Capture the cell that displays the provided text and extract its (X, Y) central coordinate. 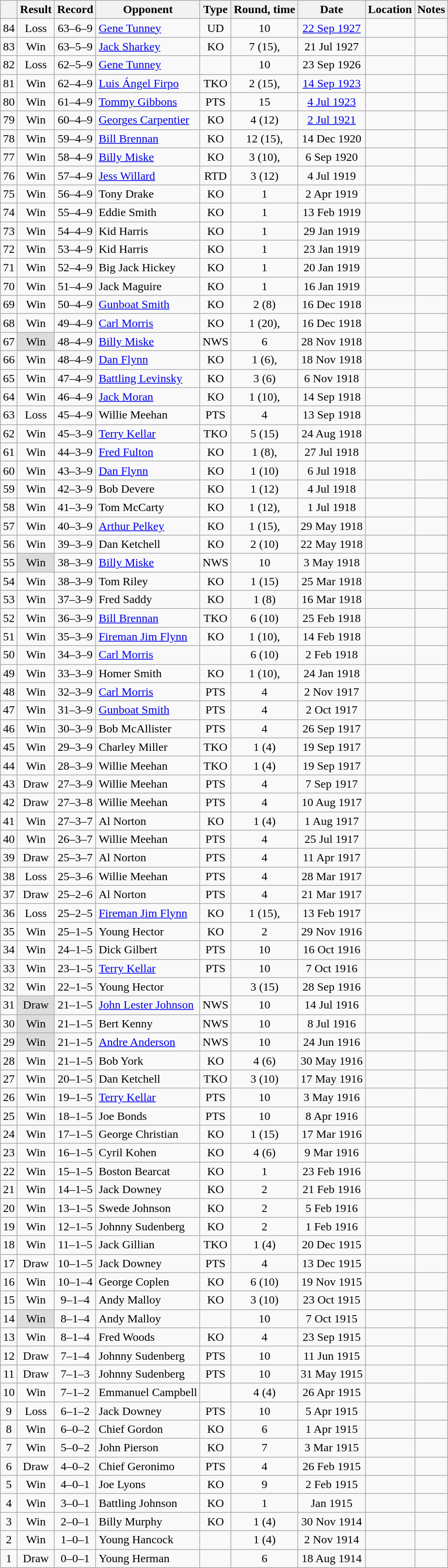
Opponent (148, 10)
4 (12) (265, 120)
15–1–5 (75, 1171)
56–4–9 (75, 194)
0–0–1 (75, 1558)
20–1–5 (75, 1079)
31–3–9 (75, 710)
56 (9, 544)
Bob York (148, 1060)
47–4–9 (75, 378)
23 Jan 1919 (332, 249)
12 (9, 1355)
63–5–9 (75, 47)
14 Feb 1918 (332, 637)
16 Jan 1919 (332, 286)
2 (15), (265, 83)
Boston Bearcat (148, 1171)
Tom McCarty (148, 507)
41 (9, 821)
5 (15) (265, 434)
Charley Miller (148, 747)
3 (9, 1521)
13 Feb 1917 (332, 913)
46 (9, 729)
33–3–9 (75, 673)
1 Feb 1916 (332, 1226)
11–1–5 (75, 1245)
13–1–5 (75, 1208)
35 (9, 931)
60 (9, 470)
Emmanuel Campbell (148, 1392)
Swede Johnson (148, 1208)
22 Sep 1927 (332, 28)
30 Nov 1914 (332, 1521)
21 Feb 1916 (332, 1190)
51–4–9 (75, 286)
Round, time (265, 10)
Homer Smith (148, 673)
10–1–4 (75, 1282)
7 Sep 1917 (332, 784)
23 Sep 1926 (332, 65)
7 (15), (265, 47)
14 Jul 1916 (332, 1005)
2–0–1 (75, 1521)
26 Apr 1915 (332, 1392)
82 (9, 65)
17 May 1916 (332, 1079)
14 (9, 1319)
2 Nov 1917 (332, 692)
42–3–9 (75, 489)
49–4–9 (75, 323)
2 (10) (265, 544)
11 (9, 1374)
2 Nov 1914 (332, 1540)
3 (10), (265, 157)
10–1–5 (75, 1263)
12 (15), (265, 139)
34–3–9 (75, 655)
4–0–2 (75, 1466)
Arthur Pelkey (148, 526)
63 (9, 415)
14 Dec 1920 (332, 139)
13 (9, 1337)
3 May 1918 (332, 563)
Young Herman (148, 1558)
60–4–9 (75, 120)
6 Jul 1918 (332, 470)
27–3–7 (75, 821)
Fred Saddy (148, 600)
51 (9, 637)
7–1–4 (75, 1355)
73 (9, 231)
Big Jack Hickey (148, 268)
40–3–9 (75, 526)
26–3–7 (75, 839)
32–3–9 (75, 692)
Tom Riley (148, 581)
14 Sep 1923 (332, 83)
23 Sep 1915 (332, 1337)
3 May 1916 (332, 1097)
37–3–9 (75, 600)
Tony Drake (148, 194)
66 (9, 360)
3 (12) (265, 175)
RTD (215, 175)
Record (75, 10)
41–3–9 (75, 507)
25 Jul 1917 (332, 839)
13 Feb 1919 (332, 212)
John Lester Johnson (148, 1005)
76 (9, 175)
48 (9, 692)
31 May 1915 (332, 1374)
5 Feb 1916 (332, 1208)
71 (9, 268)
81 (9, 83)
6 Nov 1918 (332, 378)
57–4–9 (75, 175)
1 (6), (265, 360)
Jack Moran (148, 397)
69 (9, 305)
1 Jul 1918 (332, 507)
25–1–5 (75, 931)
53 (9, 600)
54 (9, 581)
1 (20), (265, 323)
29 (9, 1042)
19 Nov 1915 (332, 1282)
49 (9, 673)
7–1–2 (75, 1392)
40 (9, 839)
58 (9, 507)
Young Hancock (148, 1540)
Tommy Gibbons (148, 102)
26 Sep 1917 (332, 729)
Chief Geronimo (148, 1466)
2 (8) (265, 305)
Type (215, 10)
1 (12) (265, 489)
Chief Gordon (148, 1429)
45–4–9 (75, 415)
16–1–5 (75, 1153)
8 (9, 1429)
43 (9, 784)
Date (332, 10)
78 (9, 139)
42 (9, 802)
Bert Kenny (148, 1024)
30 May 1916 (332, 1060)
5 Apr 1915 (332, 1411)
25–2–6 (75, 895)
Georges Carpentier (148, 120)
27–3–9 (75, 784)
62 (9, 434)
23–1–5 (75, 968)
6–0–2 (75, 1429)
64 (9, 397)
George Coplen (148, 1282)
21 (9, 1190)
29 Nov 1916 (332, 931)
1 Aug 1917 (332, 821)
50 (9, 655)
7 Oct 1915 (332, 1319)
52 (9, 618)
20 Dec 1915 (332, 1245)
5–0–2 (75, 1448)
68 (9, 323)
Battling Levinsky (148, 378)
Jack Sharkey (148, 47)
22 May 1918 (332, 544)
Joe Lyons (148, 1485)
84 (9, 28)
UD (215, 28)
19 (9, 1226)
Bob Devere (148, 489)
21 Mar 1917 (332, 895)
18 (9, 1245)
61–4–9 (75, 102)
17 Mar 1916 (332, 1134)
13 Sep 1918 (332, 415)
George Christian (148, 1134)
28 Nov 1918 (332, 342)
55 (9, 563)
35–3–9 (75, 637)
22–1–5 (75, 987)
4 (4) (265, 1392)
18 Nov 1918 (332, 360)
24 (9, 1134)
4–0–1 (75, 1485)
25–2–5 (75, 913)
36 (9, 913)
55–4–9 (75, 212)
13 Dec 1915 (332, 1263)
12–1–5 (75, 1226)
39–3–9 (75, 544)
7–1–3 (75, 1374)
36–3–9 (75, 618)
33 (9, 968)
1 (8) (265, 600)
25–3–7 (75, 858)
19–1–5 (75, 1097)
28 Sep 1916 (332, 987)
53–4–9 (75, 249)
26 (9, 1097)
65 (9, 378)
23 (9, 1153)
25 Feb 1918 (332, 618)
Location (390, 10)
45 (9, 747)
3 Mar 1915 (332, 1448)
38 (9, 876)
29 May 1918 (332, 526)
62–5–9 (75, 65)
Luis Ángel Firpo (148, 83)
16 Mar 1918 (332, 600)
23 Feb 1916 (332, 1171)
Dick Gilbert (148, 950)
Jack Maguire (148, 286)
54–4–9 (75, 231)
6–1–2 (75, 1411)
39 (9, 858)
52–4–9 (75, 268)
22 (9, 1171)
45–3–9 (75, 434)
70 (9, 286)
26 Feb 1915 (332, 1466)
44 (9, 765)
Billy Murphy (148, 1521)
Result (36, 10)
24 Aug 1918 (332, 434)
Jack Gillian (148, 1245)
24 Jan 1918 (332, 673)
7 Oct 1916 (332, 968)
50–4–9 (75, 305)
1 (8), (265, 452)
57 (9, 526)
1 (10) (265, 470)
46–4–9 (75, 397)
10 Aug 1917 (332, 802)
11 Jun 1915 (332, 1355)
2 Feb 1918 (332, 655)
37 (9, 895)
74 (9, 212)
61 (9, 452)
43–3–9 (75, 470)
11 Apr 1917 (332, 858)
6 Sep 1920 (332, 157)
75 (9, 194)
24–1–5 (75, 950)
3 (15) (265, 987)
18–1–5 (75, 1116)
Eddie Smith (148, 212)
1 Apr 1915 (332, 1429)
24 Jun 1916 (332, 1042)
2 Feb 1915 (332, 1485)
4 Jul 1918 (332, 489)
Notes (431, 10)
Jess Willard (148, 175)
80 (9, 102)
Fred Woods (148, 1337)
77 (9, 157)
Bob McAllister (148, 729)
3 (6) (265, 378)
27 Jul 1918 (332, 452)
Fred Fulton (148, 452)
58–4–9 (75, 157)
8 Apr 1916 (332, 1116)
59–4–9 (75, 139)
63–6–9 (75, 28)
25 (9, 1116)
2 Apr 1919 (332, 194)
2 Jul 1921 (332, 120)
83 (9, 47)
20 (9, 1208)
67 (9, 342)
23 Oct 1915 (332, 1300)
Joe Bonds (148, 1116)
Cyril Kohen (148, 1153)
17–1–5 (75, 1134)
1 (12), (265, 507)
2 Oct 1917 (332, 710)
14–1–5 (75, 1190)
21 Jul 1927 (332, 47)
27 (9, 1079)
30–3–9 (75, 729)
16 (9, 1282)
3–0–1 (75, 1503)
30 (9, 1024)
27–3–8 (75, 802)
25–3–6 (75, 876)
14 Sep 1918 (332, 397)
79 (9, 120)
47 (9, 710)
44–3–9 (75, 452)
25 Mar 1918 (332, 581)
29–3–9 (75, 747)
1–0–1 (75, 1540)
62–4–9 (75, 83)
8 Jul 1916 (332, 1024)
5 (9, 1485)
28 Mar 1917 (332, 876)
20 Jan 1919 (332, 268)
31 (9, 1005)
28 (9, 1060)
32 (9, 987)
Battling Johnson (148, 1503)
9 Mar 1916 (332, 1153)
John Pierson (148, 1448)
59 (9, 489)
29 Jan 1919 (332, 231)
72 (9, 249)
28–3–9 (75, 765)
9–1–4 (75, 1300)
Andre Anderson (148, 1042)
16 Oct 1916 (332, 950)
18 Aug 1914 (332, 1558)
17 (9, 1263)
4 Jul 1919 (332, 175)
4 Jul 1923 (332, 102)
34 (9, 950)
Jan 1915 (332, 1503)
